Find where the given text appears and provide that cell's center as [x, y] coordinate. 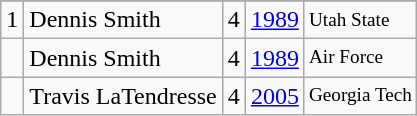
Georgia Tech [360, 96]
Travis LaTendresse [123, 96]
2005 [274, 96]
Air Force [360, 58]
1 [12, 20]
Utah State [360, 20]
